Extract the (X, Y) coordinate from the center of the cell holding the provided text.  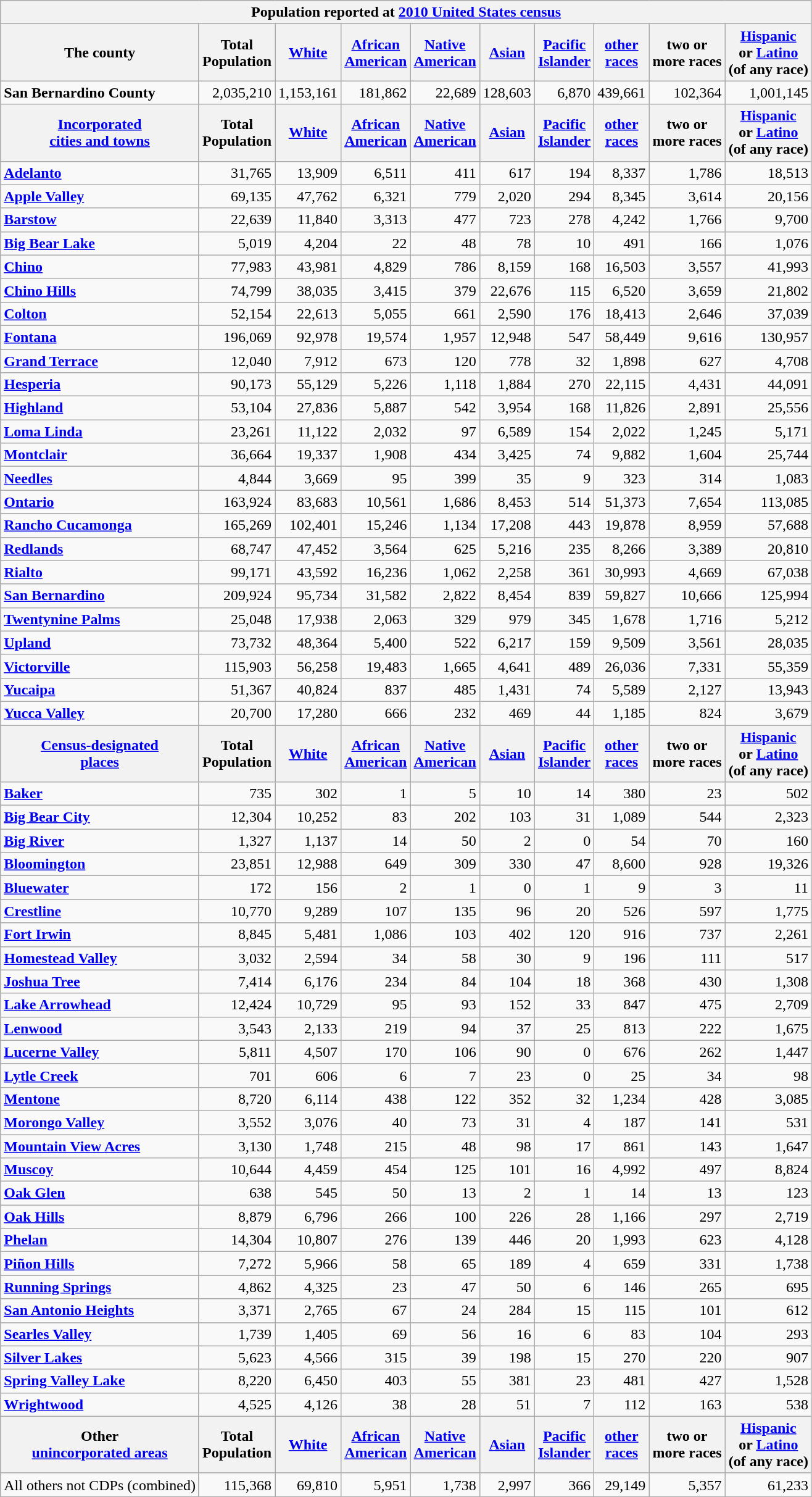
51,367 (237, 690)
220 (687, 1357)
5,589 (622, 690)
163,924 (237, 502)
139 (445, 1240)
443 (564, 525)
Searles Valley (100, 1334)
12,988 (309, 864)
839 (564, 596)
4,525 (237, 1404)
123 (768, 1193)
302 (309, 794)
96 (507, 911)
219 (376, 1028)
6,176 (309, 982)
107 (376, 911)
23,851 (237, 864)
8,337 (622, 173)
1,134 (445, 525)
43,592 (309, 572)
194 (564, 173)
Montclair (100, 455)
22 (376, 243)
Fort Irwin (100, 935)
67 (376, 1311)
Spring Valley Lake (100, 1381)
222 (687, 1028)
The county (100, 52)
Chino Hills (100, 290)
735 (237, 794)
8,824 (768, 1170)
19,574 (376, 337)
368 (622, 982)
623 (687, 1240)
2,032 (376, 432)
92,978 (309, 337)
4,431 (687, 385)
1,086 (376, 935)
10,729 (309, 1005)
Muscoy (100, 1170)
723 (507, 220)
8,879 (237, 1217)
1,898 (622, 361)
2,063 (376, 619)
329 (445, 619)
612 (768, 1311)
Big Bear Lake (100, 243)
2,646 (687, 314)
95,734 (309, 596)
165,269 (237, 525)
10,666 (687, 596)
99,171 (237, 572)
17,280 (309, 713)
1,604 (687, 455)
Redlands (100, 549)
2,594 (309, 958)
232 (445, 713)
2,127 (687, 690)
143 (687, 1146)
163 (687, 1404)
638 (237, 1193)
4,507 (309, 1052)
33 (564, 1005)
2,719 (768, 1217)
13,943 (768, 690)
526 (622, 911)
58,449 (622, 337)
276 (376, 1240)
502 (768, 794)
20,700 (237, 713)
522 (445, 643)
4,126 (309, 1404)
666 (376, 713)
170 (376, 1052)
53,104 (237, 408)
547 (564, 337)
7,331 (687, 666)
17,938 (309, 619)
San Antonio Heights (100, 1311)
18,413 (622, 314)
22,639 (237, 220)
617 (507, 173)
San Bernardino (100, 596)
7,272 (237, 1264)
56 (445, 1334)
399 (445, 478)
10,561 (376, 502)
57,688 (768, 525)
198 (507, 1357)
427 (687, 1381)
6,589 (507, 432)
Lytle Creek (100, 1075)
196,069 (237, 337)
24 (445, 1311)
1,766 (687, 220)
2,323 (768, 817)
3,954 (507, 408)
4,242 (622, 220)
3 (687, 888)
3,669 (309, 478)
1,884 (507, 385)
189 (507, 1264)
16,236 (376, 572)
77,983 (237, 267)
65 (445, 1264)
51 (507, 1404)
22,689 (445, 93)
3,552 (237, 1122)
234 (376, 982)
403 (376, 1381)
2,261 (768, 935)
454 (376, 1170)
9,509 (622, 643)
51,373 (622, 502)
23,261 (237, 432)
737 (687, 935)
69 (376, 1334)
1,062 (445, 572)
20,810 (768, 549)
323 (622, 478)
125,994 (768, 596)
861 (622, 1146)
1,686 (445, 502)
8,220 (237, 1381)
69,810 (309, 1485)
29,149 (622, 1485)
3,543 (237, 1028)
542 (445, 408)
22,115 (622, 385)
Crestline (100, 911)
1,308 (768, 982)
5,966 (309, 1264)
19,337 (309, 455)
Highland (100, 408)
1,327 (237, 841)
813 (622, 1028)
979 (507, 619)
Oak Hills (100, 1217)
2,590 (507, 314)
10,252 (309, 817)
4,992 (622, 1170)
25,556 (768, 408)
7,654 (687, 502)
284 (507, 1311)
8,453 (507, 502)
3,614 (687, 196)
Silver Lakes (100, 1357)
56,258 (309, 666)
778 (507, 361)
55 (445, 1381)
545 (309, 1193)
Lenwood (100, 1028)
695 (768, 1287)
112 (622, 1404)
18 (564, 982)
59,827 (622, 596)
597 (687, 911)
27,836 (309, 408)
202 (445, 817)
Loma Linda (100, 432)
Joshua Tree (100, 982)
21,802 (768, 290)
8,720 (237, 1099)
1,234 (622, 1099)
12,304 (237, 817)
314 (687, 478)
37,039 (768, 314)
Victorville (100, 666)
5,019 (237, 243)
1,118 (445, 385)
22,613 (309, 314)
9,616 (687, 337)
2,022 (622, 432)
2,891 (687, 408)
1,076 (768, 243)
1,083 (768, 478)
97 (445, 432)
Bloomington (100, 864)
379 (445, 290)
2,997 (507, 1485)
Grand Terrace (100, 361)
5,226 (376, 385)
25,744 (768, 455)
4,128 (768, 1240)
17 (564, 1146)
152 (507, 1005)
8,159 (507, 267)
8,266 (622, 549)
1,957 (445, 337)
41,993 (768, 267)
78 (507, 243)
293 (768, 1334)
6,511 (376, 173)
Otherunincorporated areas (100, 1445)
135 (445, 911)
San Bernardino County (100, 93)
146 (622, 1287)
3,076 (309, 1122)
Needles (100, 478)
90 (507, 1052)
30,993 (622, 572)
5,400 (376, 643)
4,566 (309, 1357)
130,957 (768, 337)
8,454 (507, 596)
6,321 (376, 196)
5,811 (237, 1052)
7,414 (237, 982)
837 (376, 690)
3,032 (237, 958)
4,325 (309, 1287)
93 (445, 1005)
19,878 (622, 525)
73 (445, 1122)
676 (622, 1052)
11,122 (309, 432)
12,040 (237, 361)
266 (376, 1217)
67,038 (768, 572)
28,035 (768, 643)
2,258 (507, 572)
3,389 (687, 549)
446 (507, 1240)
366 (564, 1485)
Incorporatedcities and towns (100, 133)
7,912 (309, 361)
100 (445, 1217)
517 (768, 958)
1,245 (687, 432)
701 (237, 1075)
6,217 (507, 643)
Mentone (100, 1099)
11,826 (622, 408)
9,700 (768, 220)
74,799 (237, 290)
824 (687, 713)
159 (564, 643)
115,903 (237, 666)
294 (564, 196)
Morongo Valley (100, 1122)
538 (768, 1404)
352 (507, 1099)
47,762 (309, 196)
2,035,210 (237, 93)
102,401 (309, 525)
Mountain View Acres (100, 1146)
6,870 (564, 93)
3,561 (687, 643)
Yucca Valley (100, 713)
10,807 (309, 1240)
Twentynine Palms (100, 619)
All others not CDPs (combined) (100, 1485)
928 (687, 864)
786 (445, 267)
5,216 (507, 549)
122 (445, 1099)
3,415 (376, 290)
4,862 (237, 1287)
Oak Glen (100, 1193)
14,304 (237, 1240)
485 (445, 690)
4,641 (507, 666)
1,647 (768, 1146)
514 (564, 502)
5,212 (768, 619)
10,644 (237, 1170)
Apple Valley (100, 196)
907 (768, 1357)
22,676 (507, 290)
19,326 (768, 864)
428 (687, 1099)
181,862 (376, 93)
115,368 (237, 1485)
309 (445, 864)
625 (445, 549)
1,153,161 (309, 93)
226 (507, 1217)
6,796 (309, 1217)
544 (687, 817)
Census-designatedplaces (100, 753)
3,659 (687, 290)
8,345 (622, 196)
106 (445, 1052)
3,085 (768, 1099)
40,824 (309, 690)
11 (768, 888)
Baker (100, 794)
187 (622, 1122)
6,114 (309, 1099)
38,035 (309, 290)
5 (445, 794)
847 (622, 1005)
1,678 (622, 619)
113,085 (768, 502)
4,459 (309, 1170)
166 (687, 243)
Big River (100, 841)
3,679 (768, 713)
235 (564, 549)
39 (445, 1357)
1,665 (445, 666)
37 (507, 1028)
8,600 (622, 864)
1,739 (237, 1334)
661 (445, 314)
20,156 (768, 196)
3,313 (376, 220)
8,845 (237, 935)
38 (376, 1404)
209,924 (237, 596)
215 (376, 1146)
9,289 (309, 911)
1,089 (622, 817)
35 (507, 478)
434 (445, 455)
Yucaipa (100, 690)
5,357 (687, 1485)
1,748 (309, 1146)
3,130 (237, 1146)
172 (237, 888)
3,564 (376, 549)
475 (687, 1005)
6,520 (622, 290)
Homestead Valley (100, 958)
1,908 (376, 455)
411 (445, 173)
5,055 (376, 314)
Lake Arrowhead (100, 1005)
4,669 (687, 572)
278 (564, 220)
489 (564, 666)
1,166 (622, 1217)
481 (622, 1381)
6,450 (309, 1381)
44,091 (768, 385)
Piñon Hills (100, 1264)
5,951 (376, 1485)
Rancho Cucamonga (100, 525)
331 (687, 1264)
160 (768, 841)
649 (376, 864)
430 (687, 982)
Adelanto (100, 173)
128,603 (507, 93)
141 (687, 1122)
345 (564, 619)
Colton (100, 314)
17,208 (507, 525)
477 (445, 220)
2,133 (309, 1028)
4,708 (768, 361)
Bluewater (100, 888)
4,204 (309, 243)
2,020 (507, 196)
52,154 (237, 314)
25,048 (237, 619)
31,765 (237, 173)
2,822 (445, 596)
3,425 (507, 455)
125 (445, 1170)
3,371 (237, 1311)
3,557 (687, 267)
361 (564, 572)
Fontana (100, 337)
1,775 (768, 911)
1,137 (309, 841)
Chino (100, 267)
1,185 (622, 713)
Upland (100, 643)
916 (622, 935)
15,246 (376, 525)
673 (376, 361)
26,036 (622, 666)
469 (507, 713)
36,664 (237, 455)
18,513 (768, 173)
Phelan (100, 1240)
70 (687, 841)
606 (309, 1075)
Big Bear City (100, 817)
402 (507, 935)
Barstow (100, 220)
111 (687, 958)
1,431 (507, 690)
9,882 (622, 455)
102,364 (687, 93)
12,424 (237, 1005)
Ontario (100, 502)
19,483 (376, 666)
5,481 (309, 935)
Population reported at 2010 United States census (406, 12)
8,959 (687, 525)
380 (622, 794)
83,683 (309, 502)
1,528 (768, 1381)
156 (309, 888)
5,623 (237, 1357)
68,747 (237, 549)
4,844 (237, 478)
627 (687, 361)
31,582 (376, 596)
94 (445, 1028)
659 (622, 1264)
69,135 (237, 196)
30 (507, 958)
5,171 (768, 432)
10,770 (237, 911)
2,765 (309, 1311)
2,709 (768, 1005)
1,001,145 (768, 93)
438 (376, 1099)
11,840 (309, 220)
Wrightwood (100, 1404)
1,786 (687, 173)
55,359 (768, 666)
330 (507, 864)
262 (687, 1052)
16,503 (622, 267)
Hesperia (100, 385)
Lucerne Valley (100, 1052)
779 (445, 196)
176 (564, 314)
1,716 (687, 619)
265 (687, 1287)
491 (622, 243)
48,364 (309, 643)
54 (622, 841)
40 (376, 1122)
154 (564, 432)
12,948 (507, 337)
13,909 (309, 173)
1,993 (622, 1240)
381 (507, 1381)
297 (687, 1217)
90,173 (237, 385)
497 (687, 1170)
44 (564, 713)
315 (376, 1357)
1,405 (309, 1334)
73,732 (237, 643)
196 (622, 958)
439,661 (622, 93)
531 (768, 1122)
1,447 (768, 1052)
55,129 (309, 385)
Rialto (100, 572)
1,675 (768, 1028)
43,981 (309, 267)
61,233 (768, 1485)
5,887 (376, 408)
Running Springs (100, 1287)
47,452 (309, 549)
84 (445, 982)
4,829 (376, 267)
